Capture the cell that displays the provided text and extract its (X, Y) central coordinate. 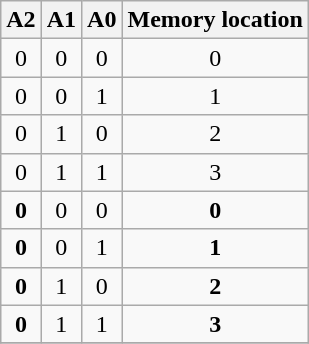
A1 (61, 20)
A0 (102, 20)
Memory location (215, 20)
A2 (21, 20)
